Output the [X, Y] coordinate of the center of the cell containing the given text.  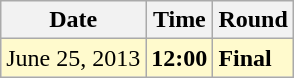
June 25, 2013 [74, 58]
Date [74, 20]
Round [253, 20]
Time [180, 20]
12:00 [180, 58]
Final [253, 58]
